Return [x, y] of the center of cell containing provided text 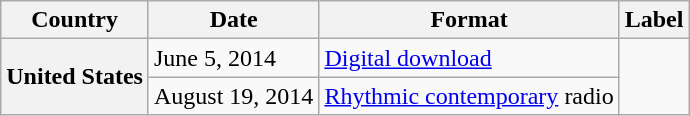
Format [469, 20]
August 19, 2014 [233, 96]
Label [654, 20]
Date [233, 20]
Country [75, 20]
Digital download [469, 58]
United States [75, 77]
June 5, 2014 [233, 58]
Rhythmic contemporary radio [469, 96]
